Locate the cell with the specified text and output its [X, Y] center coordinate. 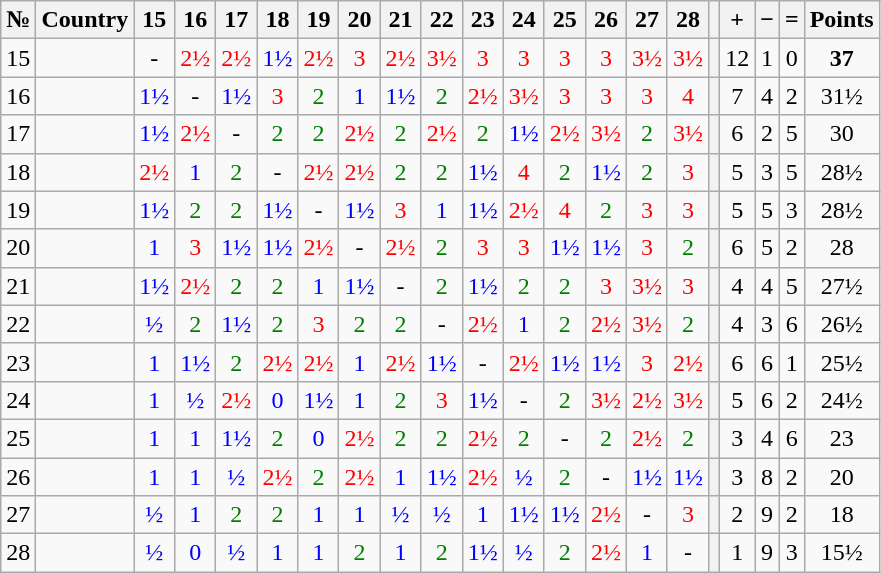
+ [738, 20]
25½ [842, 362]
Country [85, 20]
7 [738, 96]
= [792, 20]
31½ [842, 96]
12 [738, 58]
26½ [842, 324]
Points [842, 20]
37 [842, 58]
15½ [842, 553]
№ [18, 20]
8 [768, 477]
− [768, 20]
30 [842, 134]
24½ [842, 400]
27½ [842, 286]
